Identify which cell holds the provided text, then report its (X, Y) central coordinate. 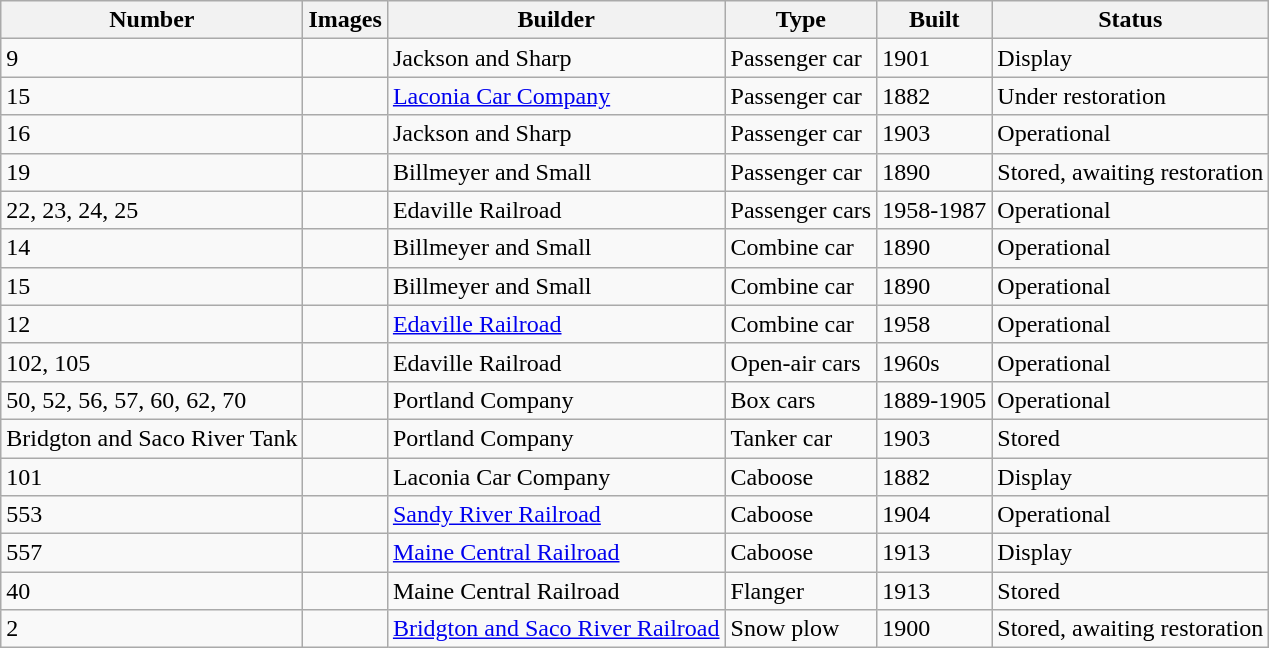
Tanker car (801, 438)
14 (152, 248)
1904 (934, 515)
Flanger (801, 591)
16 (152, 134)
Bridgton and Saco River Railroad (556, 629)
Open-air cars (801, 362)
1960s (934, 362)
50, 52, 56, 57, 60, 62, 70 (152, 400)
1889-1905 (934, 400)
Builder (556, 20)
1958-1987 (934, 210)
Type (801, 20)
Bridgton and Saco River Tank (152, 438)
Status (1130, 20)
1900 (934, 629)
102, 105 (152, 362)
22, 23, 24, 25 (152, 210)
12 (152, 324)
Built (934, 20)
557 (152, 553)
1901 (934, 58)
Box cars (801, 400)
553 (152, 515)
2 (152, 629)
1958 (934, 324)
101 (152, 477)
Passenger cars (801, 210)
Images (345, 20)
Under restoration (1130, 96)
19 (152, 172)
Number (152, 20)
40 (152, 591)
9 (152, 58)
Snow plow (801, 629)
Sandy River Railroad (556, 515)
